Return the (X, Y) coordinate for the center point of the cell that contains the specified text.  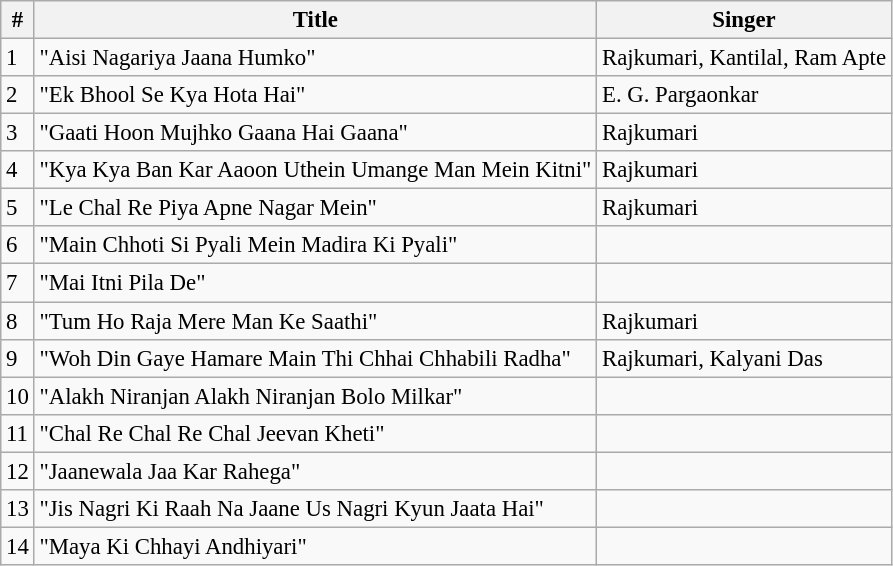
Singer (744, 20)
"Aisi Nagariya Jaana Humko" (316, 58)
"Ek Bhool Se Kya Hota Hai" (316, 95)
"Mai Itni Pila De" (316, 283)
"Jaanewala Jaa Kar Rahega" (316, 471)
"Woh Din Gaye Hamare Main Thi Chhai Chhabili Radha" (316, 358)
14 (18, 546)
10 (18, 396)
6 (18, 245)
"Alakh Niranjan Alakh Niranjan Bolo Milkar" (316, 396)
"Le Chal Re Piya Apne Nagar Mein" (316, 208)
11 (18, 433)
13 (18, 509)
E. G. Pargaonkar (744, 95)
"Gaati Hoon Mujhko Gaana Hai Gaana" (316, 133)
2 (18, 95)
"Jis Nagri Ki Raah Na Jaane Us Nagri Kyun Jaata Hai" (316, 509)
"Chal Re Chal Re Chal Jeevan Kheti" (316, 433)
1 (18, 58)
# (18, 20)
"Kya Kya Ban Kar Aaoon Uthein Umange Man Mein Kitni" (316, 170)
7 (18, 283)
5 (18, 208)
Rajkumari, Kantilal, Ram Apte (744, 58)
Rajkumari, Kalyani Das (744, 358)
3 (18, 133)
"Maya Ki Chhayi Andhiyari" (316, 546)
4 (18, 170)
"Tum Ho Raja Mere Man Ke Saathi" (316, 321)
8 (18, 321)
"Main Chhoti Si Pyali Mein Madira Ki Pyali" (316, 245)
Title (316, 20)
12 (18, 471)
9 (18, 358)
